For the text-containing cell, return its midpoint in (X, Y) coordinate format. 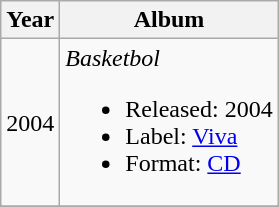
Album (169, 20)
2004 (30, 122)
Year (30, 20)
BasketbolReleased: 2004Label: VivaFormat: CD (169, 122)
